For the text-containing cell, return its midpoint in [x, y] coordinate format. 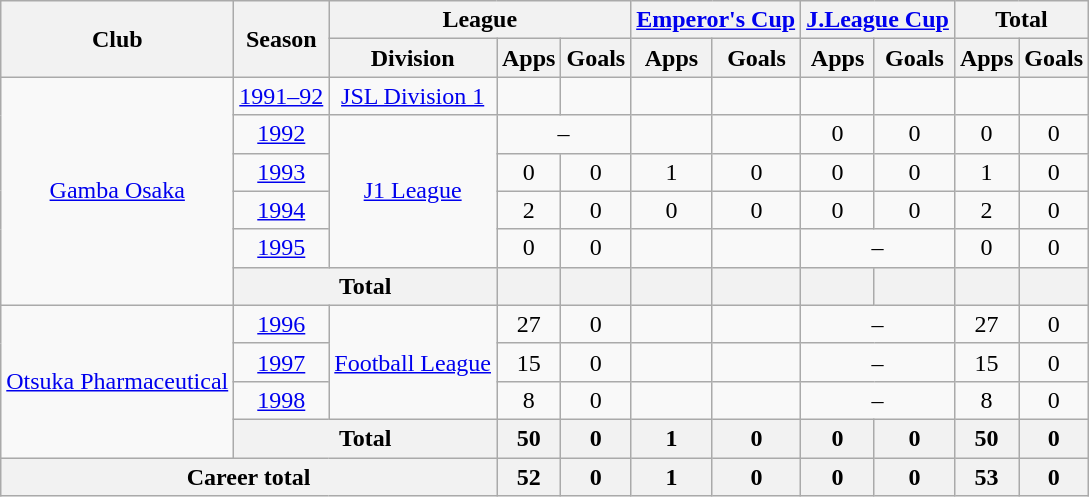
Career total [249, 477]
Football League [413, 362]
J.League Cup [878, 20]
Emperor's Cup [716, 20]
53 [986, 477]
Gamba Osaka [118, 191]
Season [282, 39]
JSL Division 1 [413, 96]
1998 [282, 400]
1991–92 [282, 96]
1994 [282, 210]
1996 [282, 324]
Club [118, 39]
1995 [282, 248]
1993 [282, 172]
League [480, 20]
J1 League [413, 191]
Otsuka Pharmaceutical [118, 381]
1992 [282, 134]
Division [413, 58]
1997 [282, 362]
52 [528, 477]
